Detect which cell encompasses the target text, then output its (X, Y) center coordinate. 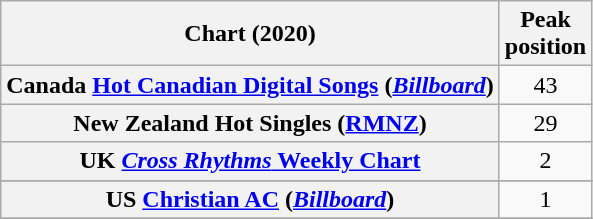
29 (545, 123)
43 (545, 85)
Peak position (545, 34)
Chart (2020) (250, 34)
Canada Hot Canadian Digital Songs (Billboard) (250, 85)
UK Cross Rhythms Weekly Chart (250, 161)
1 (545, 199)
2 (545, 161)
US Christian AC (Billboard) (250, 199)
New Zealand Hot Singles (RMNZ) (250, 123)
